Detect which cell encompasses the target text, then output its (X, Y) center coordinate. 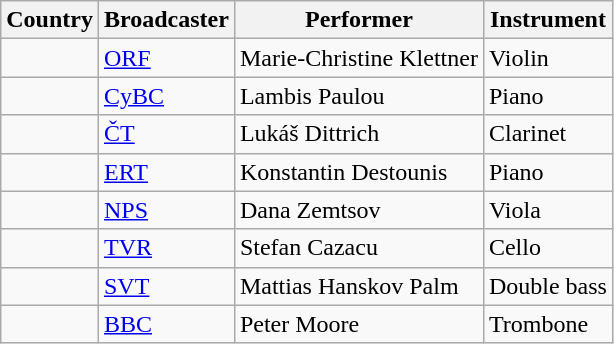
Broadcaster (166, 20)
Lukáš Dittrich (358, 134)
Cello (548, 248)
Dana Zemtsov (358, 210)
Country (50, 20)
Clarinet (548, 134)
TVR (166, 248)
Double bass (548, 286)
CyBC (166, 96)
Trombone (548, 324)
Violin (548, 58)
ERT (166, 172)
NPS (166, 210)
Viola (548, 210)
Konstantin Destounis (358, 172)
SVT (166, 286)
Performer (358, 20)
Mattias Hanskov Palm (358, 286)
ČT (166, 134)
ORF (166, 58)
Marie-Christine Klettner (358, 58)
Lambis Paulou (358, 96)
BBC (166, 324)
Peter Moore (358, 324)
Stefan Cazacu (358, 248)
Instrument (548, 20)
